Locate the cell with the specified text and output its [X, Y] center coordinate. 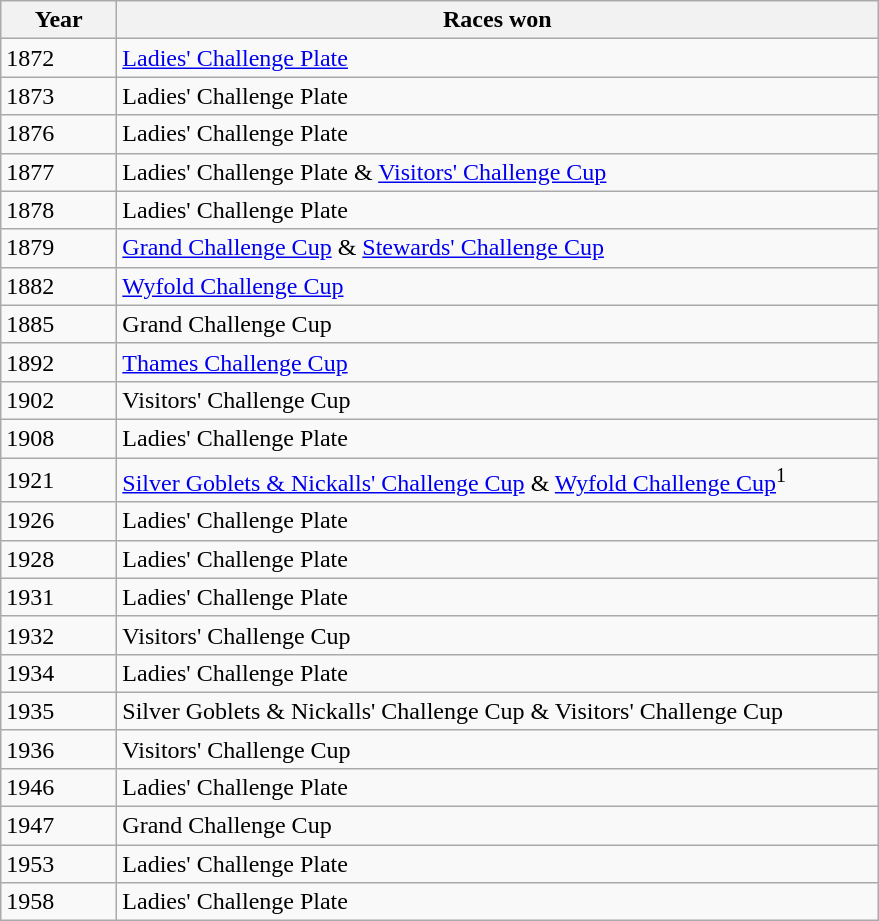
1877 [59, 172]
1932 [59, 635]
Ladies' Challenge Plate & Visitors' Challenge Cup [498, 172]
1958 [59, 902]
1885 [59, 324]
1934 [59, 673]
1902 [59, 400]
1892 [59, 362]
1936 [59, 749]
Silver Goblets & Nickalls' Challenge Cup & Visitors' Challenge Cup [498, 711]
Races won [498, 20]
1921 [59, 480]
1935 [59, 711]
Wyfold Challenge Cup [498, 286]
Thames Challenge Cup [498, 362]
Year [59, 20]
1872 [59, 58]
1928 [59, 559]
1931 [59, 597]
1876 [59, 134]
Grand Challenge Cup & Stewards' Challenge Cup [498, 248]
1953 [59, 864]
1878 [59, 210]
1926 [59, 521]
1946 [59, 787]
1873 [59, 96]
Silver Goblets & Nickalls' Challenge Cup & Wyfold Challenge Cup1 [498, 480]
1882 [59, 286]
1908 [59, 438]
1879 [59, 248]
1947 [59, 826]
